Find where the given text appears and provide that cell's center as [X, Y] coordinate. 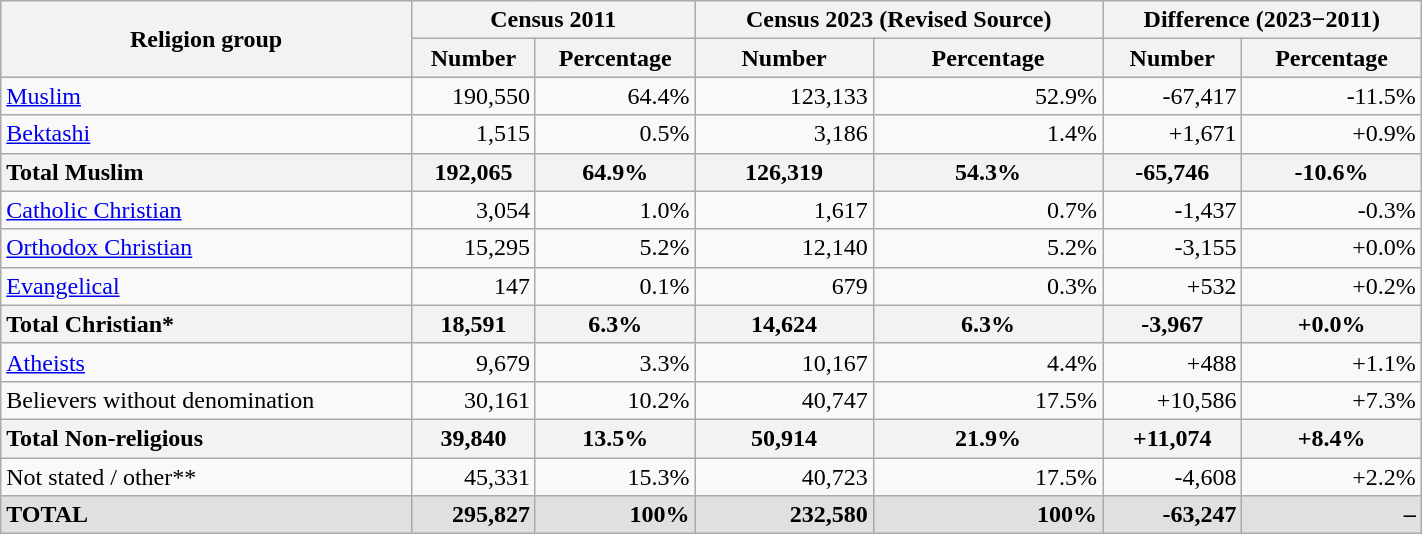
-10.6% [1332, 172]
Religion group [206, 39]
+8.4% [1332, 438]
+1,671 [1172, 134]
Total Christian* [206, 324]
+11,074 [1172, 438]
3.3% [614, 362]
40,723 [784, 477]
-4,608 [1172, 477]
0.1% [614, 286]
Orthodox Christian [206, 248]
-1,437 [1172, 210]
0.7% [988, 210]
64.4% [614, 96]
21.9% [988, 438]
Census 2011 [553, 20]
15,295 [473, 248]
-65,746 [1172, 172]
3,186 [784, 134]
-3,155 [1172, 248]
232,580 [784, 515]
Total Non-religious [206, 438]
0.5% [614, 134]
50,914 [784, 438]
123,133 [784, 96]
40,747 [784, 400]
192,065 [473, 172]
0.3% [988, 286]
+10,586 [1172, 400]
4.4% [988, 362]
Bektashi [206, 134]
+0.2% [1332, 286]
Census 2023 (Revised Source) [899, 20]
Not stated / other** [206, 477]
-67,417 [1172, 96]
Muslim [206, 96]
64.9% [614, 172]
39,840 [473, 438]
295,827 [473, 515]
1.0% [614, 210]
30,161 [473, 400]
9,679 [473, 362]
679 [784, 286]
12,140 [784, 248]
14,624 [784, 324]
Believers without denomination [206, 400]
-11.5% [1332, 96]
190,550 [473, 96]
+7.3% [1332, 400]
126,319 [784, 172]
+2.2% [1332, 477]
-0.3% [1332, 210]
Evangelical [206, 286]
147 [473, 286]
18,591 [473, 324]
Difference (2023−2011) [1262, 20]
– [1332, 515]
3,054 [473, 210]
Catholic Christian [206, 210]
-63,247 [1172, 515]
1,617 [784, 210]
15.3% [614, 477]
+1.1% [1332, 362]
Atheists [206, 362]
+488 [1172, 362]
13.5% [614, 438]
TOTAL [206, 515]
52.9% [988, 96]
+0.9% [1332, 134]
10.2% [614, 400]
+532 [1172, 286]
10,167 [784, 362]
1,515 [473, 134]
Total Muslim [206, 172]
1.4% [988, 134]
45,331 [473, 477]
54.3% [988, 172]
-3,967 [1172, 324]
